Pinpoint the cell where the given text exists, returning its [x, y] midpoint coordinate. 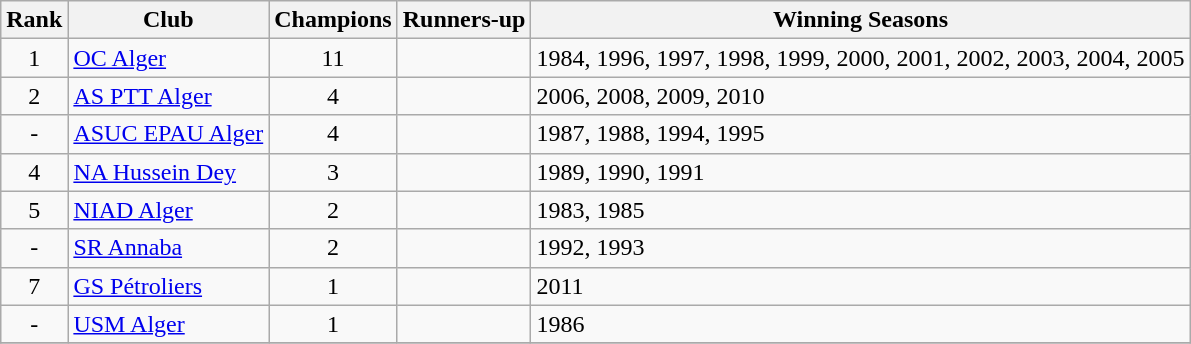
NIAD Alger [168, 210]
Rank [34, 20]
5 [34, 210]
1986 [860, 324]
Winning Seasons [860, 20]
2011 [860, 286]
7 [34, 286]
OC Alger [168, 58]
3 [333, 172]
USM Alger [168, 324]
Runners-up [464, 20]
1992, 1993 [860, 248]
1984, 1996, 1997, 1998, 1999, 2000, 2001, 2002, 2003, 2004, 2005 [860, 58]
SR Annaba [168, 248]
NA Hussein Dey [168, 172]
1983, 1985 [860, 210]
AS PTT Alger [168, 96]
2006, 2008, 2009, 2010 [860, 96]
11 [333, 58]
ASUC EPAU Alger [168, 134]
GS Pétroliers [168, 286]
Club [168, 20]
1989, 1990, 1991 [860, 172]
1987, 1988, 1994, 1995 [860, 134]
Champions [333, 20]
